Search for the cell housing the specified text and yield its [X, Y] center coordinate. 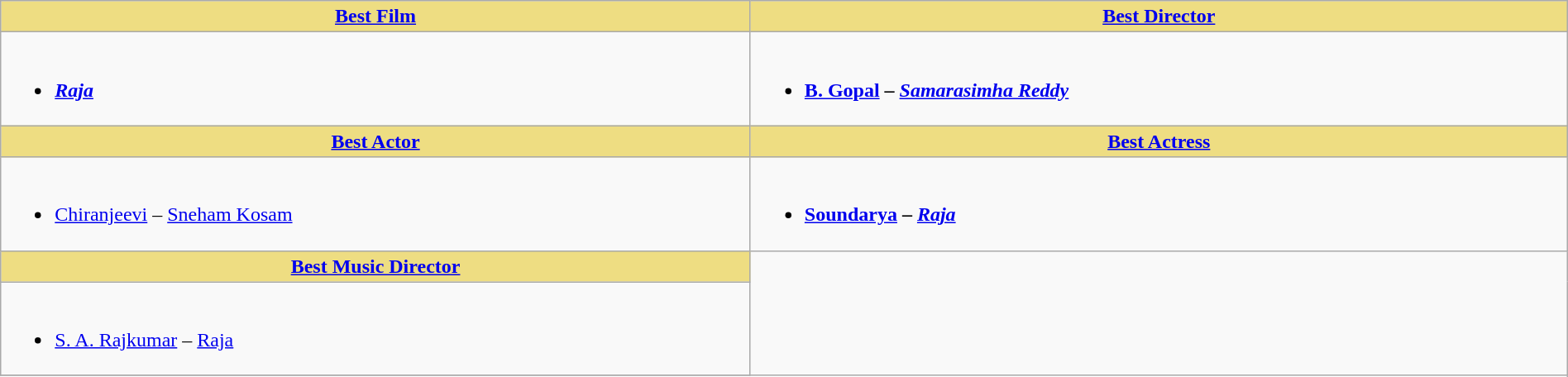
Best Music Director [375, 266]
Best Actress [1159, 141]
B. Gopal – Samarasimha Reddy [1159, 79]
Best Film [375, 17]
Raja [375, 79]
Best Director [1159, 17]
Chiranjeevi – Sneham Kosam [375, 203]
Best Actor [375, 141]
S. A. Rajkumar – Raja [375, 329]
Soundarya – Raja [1159, 203]
